For the text-containing cell, return its midpoint in [X, Y] coordinate format. 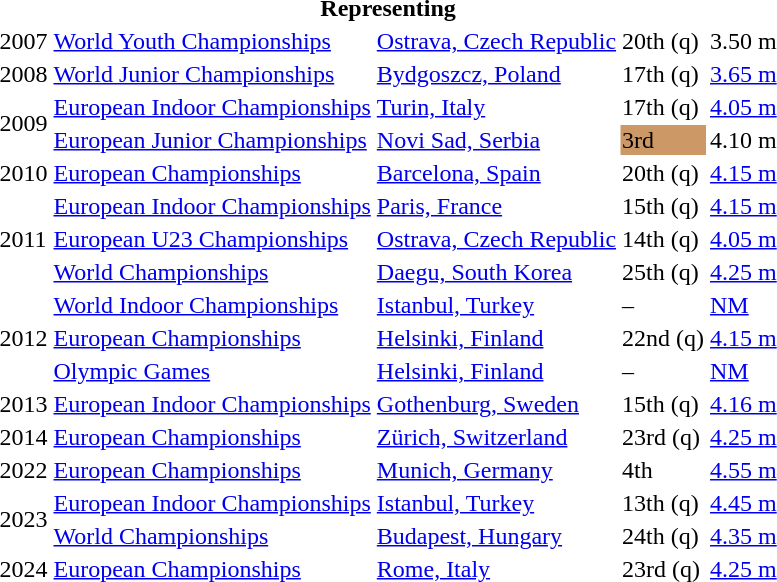
23rd (q) [664, 437]
3rd [664, 140]
European Junior Championships [212, 140]
Olympic Games [212, 371]
World Indoor Championships [212, 305]
24th (q) [664, 536]
14th (q) [664, 239]
Zürich, Switzerland [496, 437]
Munich, Germany [496, 470]
22nd (q) [664, 338]
Bydgoszcz, Poland [496, 74]
Paris, France [496, 206]
13th (q) [664, 503]
4th [664, 470]
World Junior Championships [212, 74]
Daegu, South Korea [496, 272]
Budapest, Hungary [496, 536]
World Youth Championships [212, 41]
25th (q) [664, 272]
Gothenburg, Sweden [496, 404]
Turin, Italy [496, 107]
Novi Sad, Serbia [496, 140]
European U23 Championships [212, 239]
Barcelona, Spain [496, 173]
